Provide the (X, Y) coordinate of the cell's center where the given text is located.  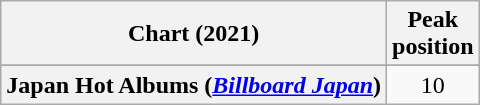
Japan Hot Albums (Billboard Japan) (194, 85)
Chart (2021) (194, 34)
Peakposition (433, 34)
10 (433, 85)
